Identify which cell holds the provided text, then report its (X, Y) central coordinate. 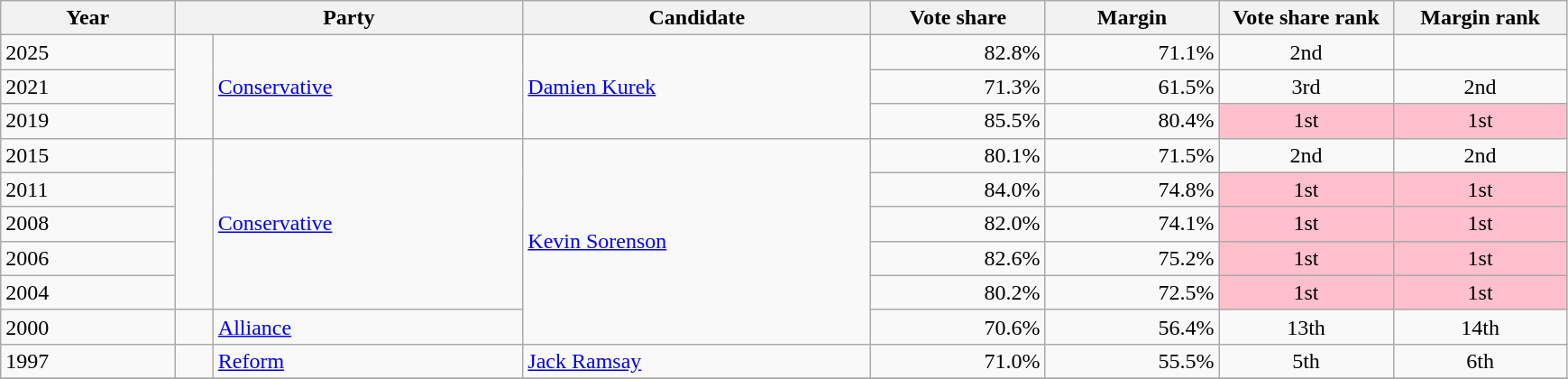
74.8% (1132, 189)
82.6% (958, 258)
74.1% (1132, 224)
84.0% (958, 189)
3rd (1306, 87)
80.2% (958, 292)
1997 (88, 361)
82.0% (958, 224)
2021 (88, 87)
Reform (368, 361)
2011 (88, 189)
2019 (88, 121)
Margin rank (1481, 18)
70.6% (958, 327)
80.1% (958, 155)
14th (1481, 327)
61.5% (1132, 87)
Candidate (697, 18)
71.3% (958, 87)
6th (1481, 361)
Party (349, 18)
Year (88, 18)
71.5% (1132, 155)
2015 (88, 155)
Alliance (368, 327)
Damien Kurek (697, 87)
71.0% (958, 361)
2008 (88, 224)
Kevin Sorenson (697, 241)
5th (1306, 361)
85.5% (958, 121)
71.1% (1132, 52)
72.5% (1132, 292)
2004 (88, 292)
80.4% (1132, 121)
13th (1306, 327)
82.8% (958, 52)
2006 (88, 258)
75.2% (1132, 258)
Vote share rank (1306, 18)
2025 (88, 52)
Jack Ramsay (697, 361)
Vote share (958, 18)
Margin (1132, 18)
56.4% (1132, 327)
2000 (88, 327)
55.5% (1132, 361)
